Find where the given text appears and provide that cell's center as [x, y] coordinate. 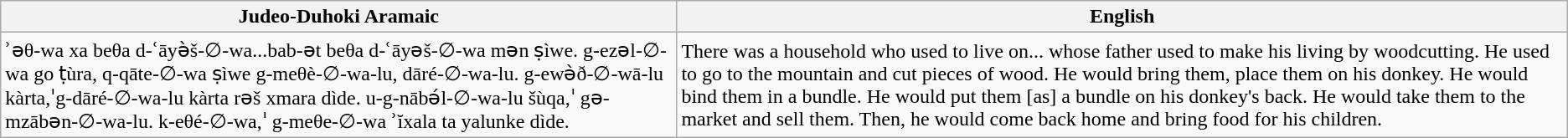
English [1122, 17]
Judeo-Duhoki Aramaic [338, 17]
